From the cell containing the given text, extract its center point as [x, y] coordinate. 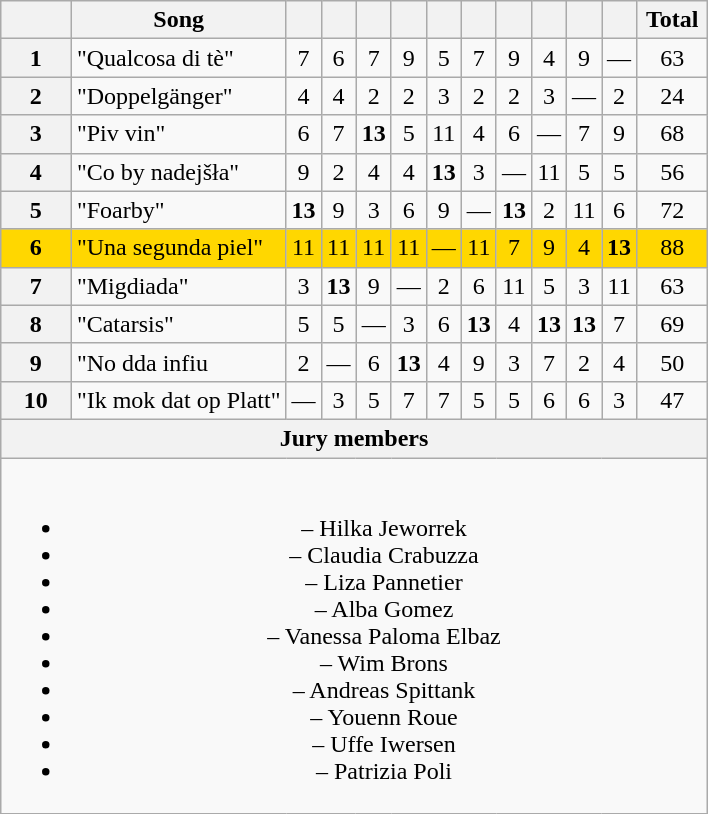
Song [178, 20]
56 [672, 172]
72 [672, 210]
Total [672, 20]
"Piv vin" [178, 134]
"No dda infiu [178, 362]
69 [672, 324]
47 [672, 400]
"Qualcosa di tè" [178, 58]
"Ik mok dat op Platt" [178, 400]
"Una segunda piel" [178, 248]
"Co by nadejšła" [178, 172]
88 [672, 248]
8 [36, 324]
10 [36, 400]
24 [672, 96]
68 [672, 134]
1 [36, 58]
Jury members [354, 438]
"Migdiada" [178, 286]
"Doppelgänger" [178, 96]
"Foarby" [178, 210]
50 [672, 362]
"Catarsis" [178, 324]
